Capture the cell that displays the provided text and extract its (X, Y) central coordinate. 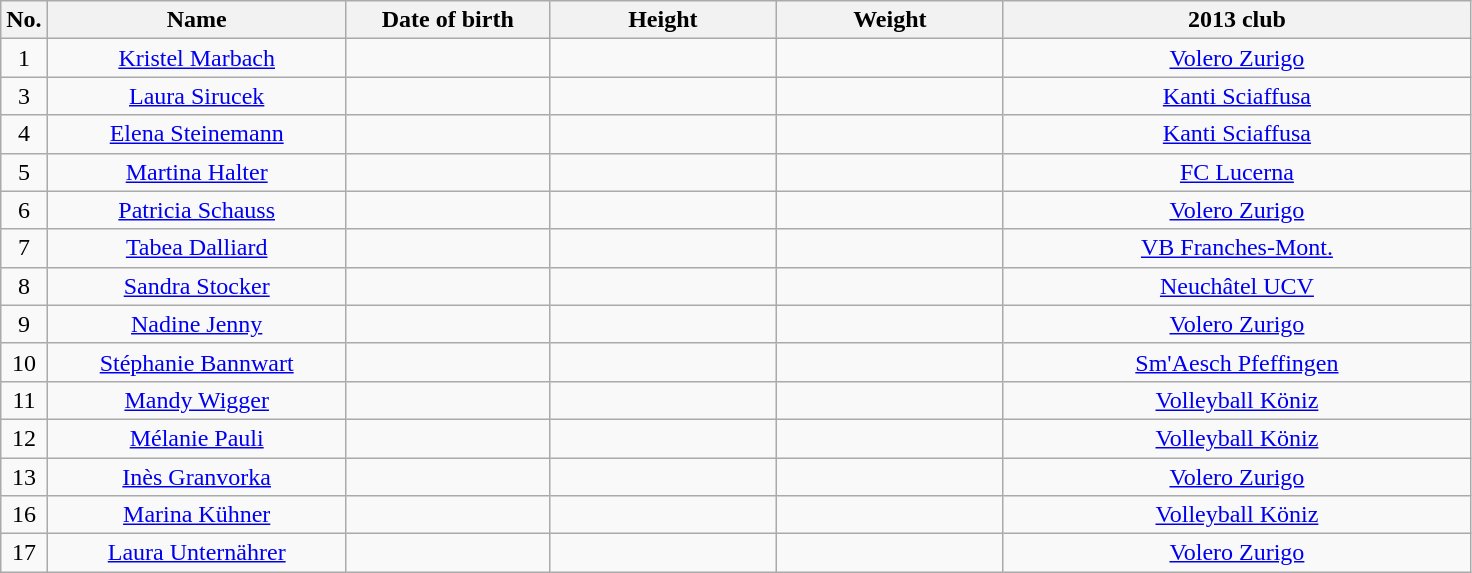
12 (24, 438)
Name (196, 20)
11 (24, 400)
Mandy Wigger (196, 400)
Patricia Schauss (196, 210)
VB Franches-Mont. (1236, 248)
Height (662, 20)
Neuchâtel UCV (1236, 286)
6 (24, 210)
Elena Steinemann (196, 134)
8 (24, 286)
Laura Unternährer (196, 553)
Marina Kühner (196, 515)
5 (24, 172)
Kristel Marbach (196, 58)
No. (24, 20)
Date of birth (448, 20)
16 (24, 515)
Martina Halter (196, 172)
Sm'Aesch Pfeffingen (1236, 362)
Weight (890, 20)
9 (24, 324)
Inès Granvorka (196, 477)
Mélanie Pauli (196, 438)
1 (24, 58)
4 (24, 134)
2013 club (1236, 20)
FC Lucerna (1236, 172)
Laura Sirucek (196, 96)
Stéphanie Bannwart (196, 362)
10 (24, 362)
7 (24, 248)
13 (24, 477)
Nadine Jenny (196, 324)
3 (24, 96)
17 (24, 553)
Tabea Dalliard (196, 248)
Sandra Stocker (196, 286)
